Find where the given text appears and provide that cell's center as [X, Y] coordinate. 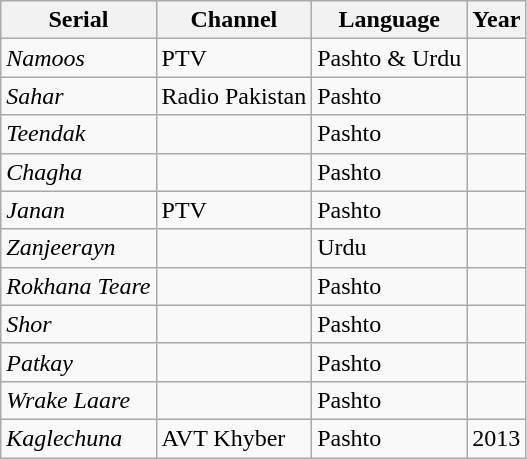
Channel [234, 20]
Language [390, 20]
Teendak [78, 134]
Zanjeerayn [78, 248]
Namoos [78, 58]
Urdu [390, 248]
AVT Khyber [234, 438]
Year [496, 20]
Kaglechuna [78, 438]
Wrake Laare [78, 400]
Shor [78, 324]
Serial [78, 20]
Janan [78, 210]
Pashto & Urdu [390, 58]
Rokhana Teare [78, 286]
Sahar [78, 96]
2013 [496, 438]
Patkay [78, 362]
Chagha [78, 172]
Radio Pakistan [234, 96]
